Scan for the cell matching the given text and deliver its [X, Y] coordinate at center. 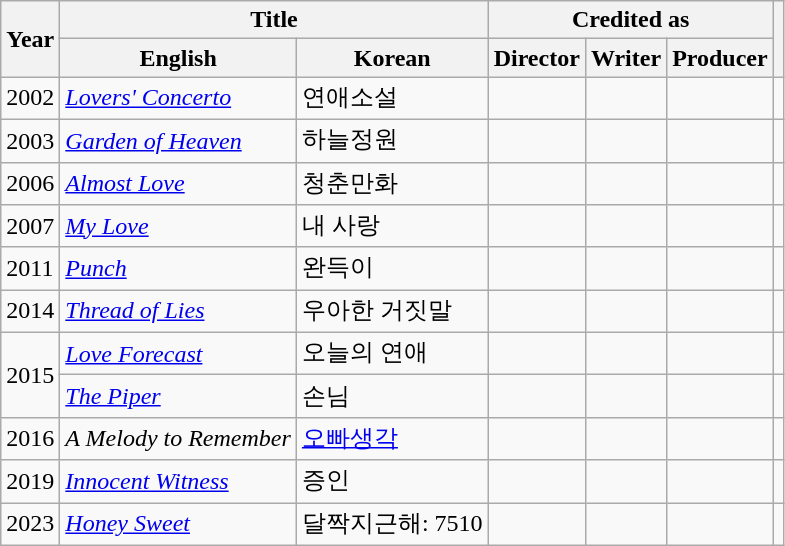
우아한 거짓말 [392, 312]
Credited as [630, 20]
하늘정원 [392, 140]
Title [274, 20]
2011 [30, 268]
Love Forecast [178, 354]
2019 [30, 482]
2003 [30, 140]
2016 [30, 438]
Honey Sweet [178, 524]
Innocent Witness [178, 482]
Year [30, 39]
2014 [30, 312]
2007 [30, 226]
Writer [626, 58]
오늘의 연애 [392, 354]
달짝지근해: 7510 [392, 524]
2006 [30, 184]
My Love [178, 226]
Thread of Lies [178, 312]
청춘만화 [392, 184]
Producer [720, 58]
Director [536, 58]
Garden of Heaven [178, 140]
A Melody to Remember [178, 438]
증인 [392, 482]
2002 [30, 98]
2023 [30, 524]
Lovers' Concerto [178, 98]
완득이 [392, 268]
손님 [392, 396]
Almost Love [178, 184]
연애소설 [392, 98]
내 사랑 [392, 226]
오빠생각 [392, 438]
2015 [30, 374]
Punch [178, 268]
English [178, 58]
The Piper [178, 396]
Korean [392, 58]
